Determine the [x, y] coordinate at the center of the cell enclosing the given text.  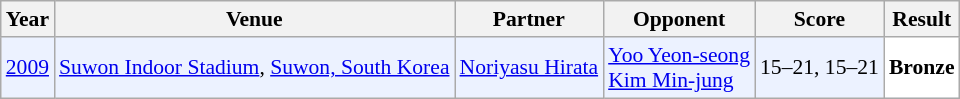
Opponent [679, 19]
Partner [530, 19]
Yoo Yeon-seong Kim Min-jung [679, 68]
Venue [254, 19]
2009 [28, 68]
Year [28, 19]
15–21, 15–21 [820, 68]
Suwon Indoor Stadium, Suwon, South Korea [254, 68]
Score [820, 19]
Bronze [922, 68]
Noriyasu Hirata [530, 68]
Result [922, 19]
